Capture the cell that displays the provided text and extract its (x, y) central coordinate. 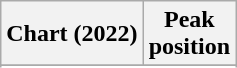
Peakposition (189, 34)
Chart (2022) (72, 34)
